Locate the cell with the specified text and output its (X, Y) center coordinate. 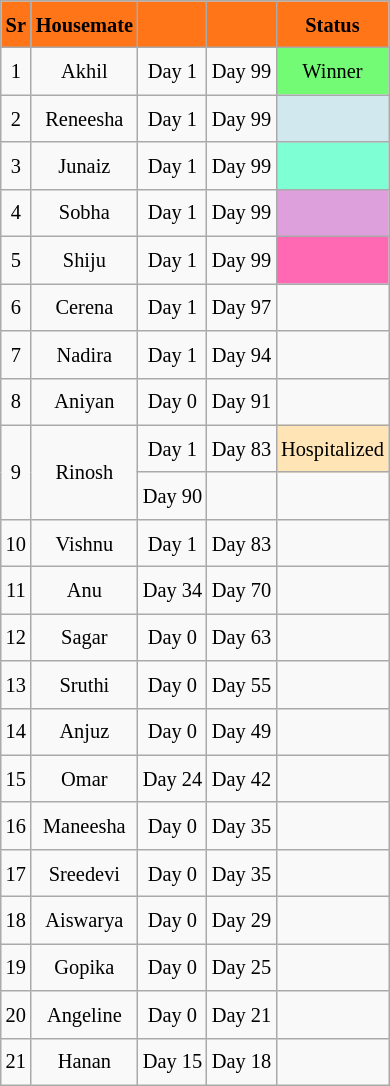
5 (16, 260)
Shiju (84, 260)
Gopika (84, 966)
Winner (332, 72)
2 (16, 118)
Status (332, 24)
Vishnu (84, 542)
7 (16, 354)
Day 18 (242, 1062)
18 (16, 920)
20 (16, 1014)
4 (16, 212)
Hanan (84, 1062)
19 (16, 966)
Nadira (84, 354)
Day 94 (242, 354)
Day 42 (242, 778)
Aiswarya (84, 920)
Day 25 (242, 966)
Cerena (84, 306)
Day 97 (242, 306)
Maneesha (84, 826)
16 (16, 826)
Reneesha (84, 118)
Anu (84, 590)
Day 70 (242, 590)
14 (16, 732)
Day 24 (172, 778)
12 (16, 636)
Day 21 (242, 1014)
Housemate (84, 24)
Day 91 (242, 402)
Day 29 (242, 920)
21 (16, 1062)
Day 63 (242, 636)
Omar (84, 778)
Sreedevi (84, 872)
6 (16, 306)
Aniyan (84, 402)
Day 15 (172, 1062)
11 (16, 590)
Sr (16, 24)
13 (16, 684)
3 (16, 166)
Day 34 (172, 590)
17 (16, 872)
Rinosh (84, 472)
9 (16, 472)
1 (16, 72)
Day 49 (242, 732)
15 (16, 778)
Junaiz (84, 166)
Akhil (84, 72)
Hospitalized (332, 448)
Anjuz (84, 732)
Angeline (84, 1014)
Sagar (84, 636)
Sruthi (84, 684)
10 (16, 542)
Day 55 (242, 684)
Sobha (84, 212)
8 (16, 402)
Day 90 (172, 496)
